Pinpoint the cell where the given text exists, returning its (X, Y) midpoint coordinate. 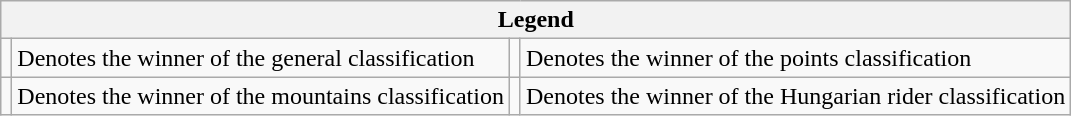
Denotes the winner of the points classification (795, 58)
Denotes the winner of the Hungarian rider classification (795, 96)
Legend (536, 20)
Denotes the winner of the mountains classification (261, 96)
Denotes the winner of the general classification (261, 58)
